Determine the (x, y) coordinate at the center of the cell enclosing the given text.  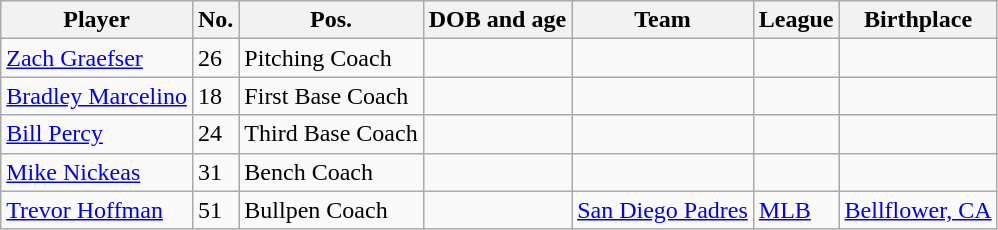
Bench Coach (331, 172)
Pitching Coach (331, 58)
No. (215, 20)
Pos. (331, 20)
18 (215, 96)
Bellflower, CA (918, 210)
San Diego Padres (663, 210)
Mike Nickeas (97, 172)
MLB (796, 210)
DOB and age (497, 20)
51 (215, 210)
Bradley Marcelino (97, 96)
First Base Coach (331, 96)
26 (215, 58)
31 (215, 172)
Birthplace (918, 20)
24 (215, 134)
Bill Percy (97, 134)
Player (97, 20)
League (796, 20)
Trevor Hoffman (97, 210)
Team (663, 20)
Zach Graefser (97, 58)
Third Base Coach (331, 134)
Bullpen Coach (331, 210)
